For the text-containing cell, return its midpoint in (X, Y) coordinate format. 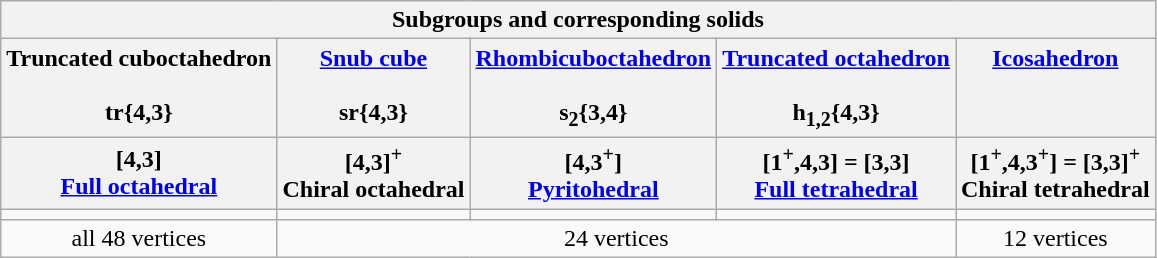
[4,3+]Pyritohedral (594, 173)
Rhombicuboctahedrons2{3,4} (594, 88)
[4,3]Full octahedral (139, 173)
Truncated cuboctahedrontr{4,3} (139, 88)
Icosahedron (1056, 88)
Truncated octahedronh1,2{4,3} (836, 88)
12 vertices (1056, 239)
[1+,4,3+] = [3,3]+Chiral tetrahedral (1056, 173)
[1+,4,3] = [3,3]Full tetrahedral (836, 173)
Subgroups and corresponding solids (578, 20)
all 48 vertices (139, 239)
[4,3]+Chiral octahedral (374, 173)
24 vertices (616, 239)
Snub cubesr{4,3} (374, 88)
